Extract the (x, y) coordinate from the center of the cell holding the provided text.  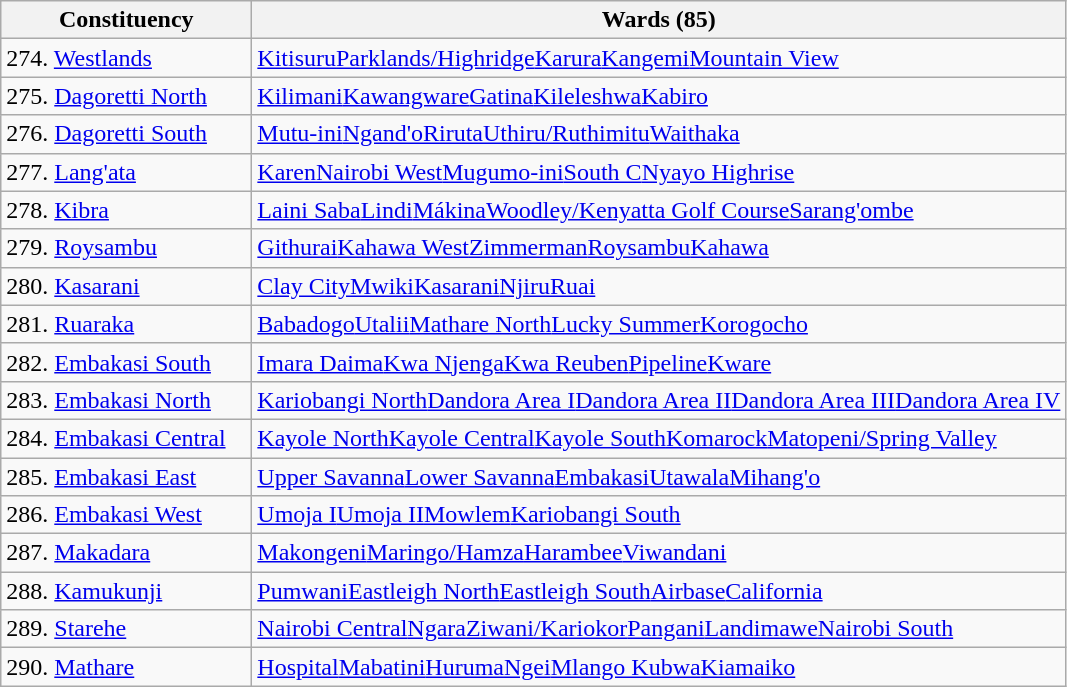
278. Kibra (126, 210)
285. Embakasi East (126, 477)
PumwaniEastleigh NorthEastleigh SouthAirbaseCalifornia (659, 591)
Mutu-iniNgand'oRirutaUthiru/RuthimituWaithaka (659, 134)
KitisuruParklands/HighridgeKaruraKangemiMountain View (659, 58)
Wards (85) (659, 20)
Nairobi CentralNgaraZiwani/KariokorPanganiLandimaweNairobi South (659, 629)
280. Kasarani (126, 286)
282. Embakasi South (126, 362)
Kariobangi NorthDandora Area IDandora Area IIDandora Area IIIDandora Area IV (659, 400)
277. Lang'ata (126, 172)
Umoja IUmoja IIMowlemKariobangi South (659, 515)
286. Embakasi West (126, 515)
275. Dagoretti North (126, 96)
279. Roysambu (126, 248)
Clay CityMwikiKasaraniNjiruRuai (659, 286)
BabadogoUtaliiMathare NorthLucky SummerKorogocho (659, 324)
Imara DaimaKwa NjengaKwa ReubenPipelineKware (659, 362)
281. Ruaraka (126, 324)
HospitalMabatiniHurumaNgeiMlango KubwaKiamaiko (659, 667)
Upper SavannaLower SavannaEmbakasiUtawalaMihang'o (659, 477)
284. Embakasi Central (126, 438)
Constituency (126, 20)
274. Westlands (126, 58)
KilimaniKawangwareGatinaKileleshwaKabiro (659, 96)
MakongeniMaringo/HamzaHarambeeViwandani (659, 553)
276. Dagoretti South (126, 134)
KarenNairobi WestMugumo-iniSouth CNyayo Highrise (659, 172)
289. Starehe (126, 629)
Kayole NorthKayole CentralKayole SouthKomarockMatopeni/Spring Valley (659, 438)
283. Embakasi North (126, 400)
287. Makadara (126, 553)
GithuraiKahawa WestZimmermanRoysambuKahawa (659, 248)
Laini SabaLindiMákinaWoodley/Kenyatta Golf CourseSarang'ombe (659, 210)
288. Kamukunji (126, 591)
290. Mathare (126, 667)
